Locate the cell with the specified text and output its [X, Y] center coordinate. 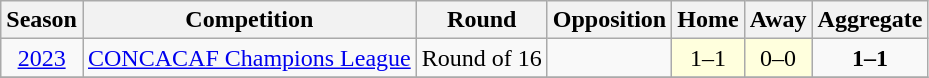
Competition [249, 20]
2023 [42, 58]
Round of 16 [482, 58]
0–0 [778, 58]
Aggregate [870, 20]
Season [42, 20]
Opposition [609, 20]
Round [482, 20]
Home [708, 20]
CONCACAF Champions League [249, 58]
Away [778, 20]
